From the cell containing the given text, extract its center point as [x, y] coordinate. 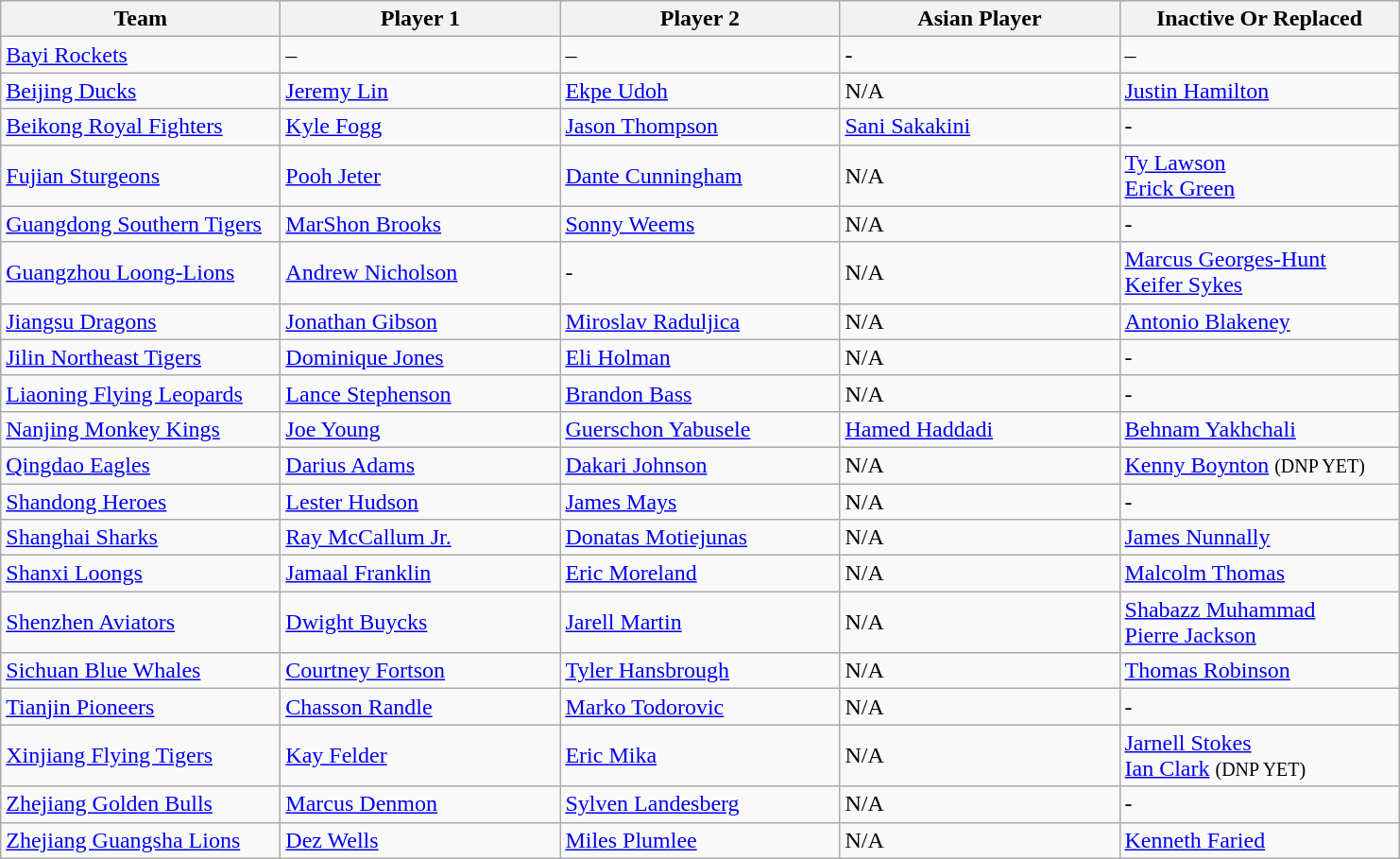
Malcolm Thomas [1259, 574]
James Mays [700, 502]
Darius Adams [420, 465]
Zhejiang Golden Bulls [141, 804]
Guangzhou Loong-Lions [141, 272]
Pooh Jeter [420, 176]
Shandong Heroes [141, 502]
Ty Lawson Erick Green [1259, 176]
MarShon Brooks [420, 224]
Behnam Yakhchali [1259, 429]
Jamaal Franklin [420, 574]
Kay Felder [420, 756]
Jeremy Lin [420, 91]
Sani Sakakini [980, 127]
Tianjin Pioneers [141, 707]
Jarell Martin [700, 622]
Beijing Ducks [141, 91]
Qingdao Eagles [141, 465]
Tyler Hansbrough [700, 671]
Chasson Randle [420, 707]
Shanxi Loongs [141, 574]
Shenzhen Aviators [141, 622]
Jiangsu Dragons [141, 321]
Andrew Nicholson [420, 272]
Zhejiang Guangsha Lions [141, 840]
Jason Thompson [700, 127]
Shabazz Muhammad Pierre Jackson [1259, 622]
Sylven Landesberg [700, 804]
Fujian Sturgeons [141, 176]
Shanghai Sharks [141, 538]
Guerschon Yabusele [700, 429]
Dante Cunningham [700, 176]
Sichuan Blue Whales [141, 671]
James Nunnally [1259, 538]
Dwight Buycks [420, 622]
Courtney Fortson [420, 671]
Antonio Blakeney [1259, 321]
Miroslav Raduljica [700, 321]
Ray McCallum Jr. [420, 538]
Kenny Boynton (DNP YET) [1259, 465]
Nanjing Monkey Kings [141, 429]
Sonny Weems [700, 224]
Donatas Motiejunas [700, 538]
Kyle Fogg [420, 127]
Bayi Rockets [141, 55]
Lester Hudson [420, 502]
Kenneth Faried [1259, 840]
Jonathan Gibson [420, 321]
Eric Moreland [700, 574]
Dominique Jones [420, 357]
Dez Wells [420, 840]
Joe Young [420, 429]
Dakari Johnson [700, 465]
Player 2 [700, 19]
Brandon Bass [700, 393]
Miles Plumlee [700, 840]
Justin Hamilton [1259, 91]
Marko Todorovic [700, 707]
Inactive Or Replaced [1259, 19]
Hamed Haddadi [980, 429]
Thomas Robinson [1259, 671]
Ekpe Udoh [700, 91]
Marcus Denmon [420, 804]
Beikong Royal Fighters [141, 127]
Jilin Northeast Tigers [141, 357]
Eli Holman [700, 357]
Guangdong Southern Tigers [141, 224]
Lance Stephenson [420, 393]
Xinjiang Flying Tigers [141, 756]
Marcus Georges-Hunt Keifer Sykes [1259, 272]
Jarnell Stokes Ian Clark (DNP YET) [1259, 756]
Eric Mika [700, 756]
Asian Player [980, 19]
Player 1 [420, 19]
Team [141, 19]
Liaoning Flying Leopards [141, 393]
